Detect which cell encompasses the target text, then output its [X, Y] center coordinate. 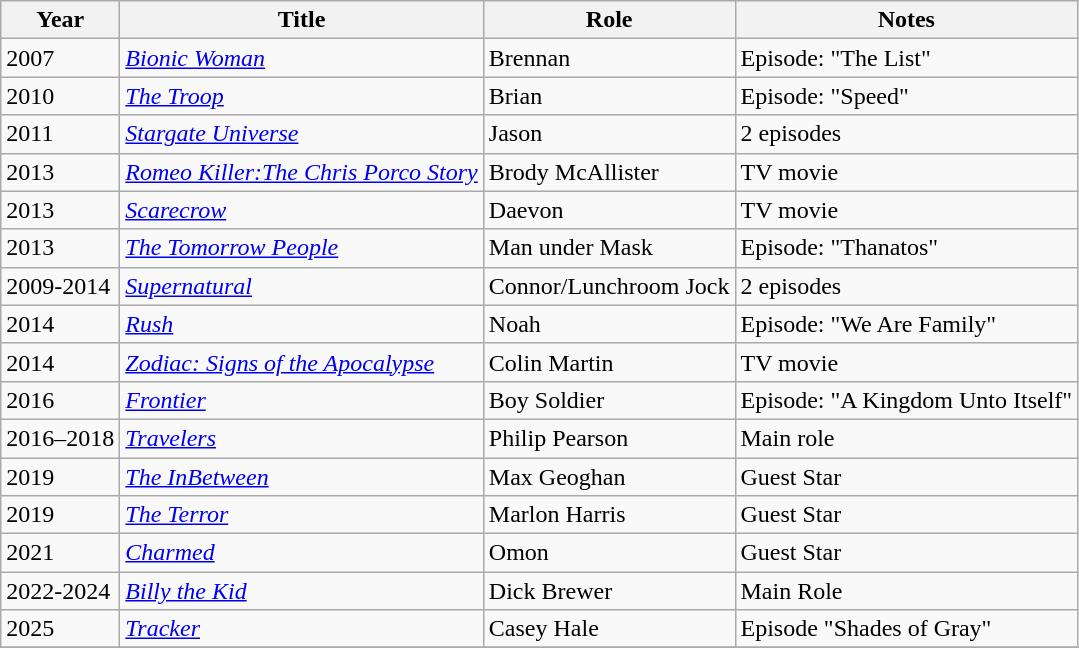
Charmed [302, 553]
Colin Martin [609, 362]
Episode: "Thanatos" [906, 248]
Episode: "A Kingdom Unto Itself" [906, 400]
Brian [609, 96]
The Terror [302, 515]
Notes [906, 20]
Episode: "We Are Family" [906, 324]
Billy the Kid [302, 591]
2016 [60, 400]
Bionic Woman [302, 58]
Man under Mask [609, 248]
Scarecrow [302, 210]
2016–2018 [60, 438]
2007 [60, 58]
Rush [302, 324]
Daevon [609, 210]
Zodiac: Signs of the Apocalypse [302, 362]
Casey Hale [609, 629]
Romeo Killer:The Chris Porco Story [302, 172]
Episode "Shades of Gray" [906, 629]
Philip Pearson [609, 438]
Connor/Lunchroom Jock [609, 286]
The Tomorrow People [302, 248]
2021 [60, 553]
Boy Soldier [609, 400]
Tracker [302, 629]
2025 [60, 629]
Max Geoghan [609, 477]
2010 [60, 96]
Episode: "Speed" [906, 96]
Omon [609, 553]
2022-2024 [60, 591]
Travelers [302, 438]
Marlon Harris [609, 515]
Main role [906, 438]
Dick Brewer [609, 591]
Brody McAllister [609, 172]
Title [302, 20]
Role [609, 20]
2011 [60, 134]
Supernatural [302, 286]
Main Role [906, 591]
Stargate Universe [302, 134]
2009-2014 [60, 286]
Frontier [302, 400]
Noah [609, 324]
Jason [609, 134]
Episode: "The List" [906, 58]
Year [60, 20]
The Troop [302, 96]
The InBetween [302, 477]
Brennan [609, 58]
